Output the (x, y) coordinate of the center of the cell containing the given text.  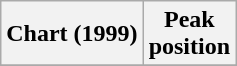
Peakposition (189, 34)
Chart (1999) (72, 34)
